Provide the (X, Y) coordinate of the cell's center where the given text is located.  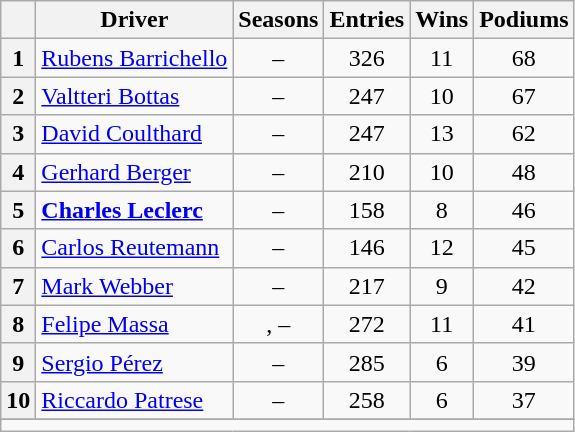
42 (524, 286)
3 (18, 134)
Entries (367, 20)
5 (18, 210)
Gerhard Berger (134, 172)
Riccardo Patrese (134, 400)
7 (18, 286)
272 (367, 324)
68 (524, 58)
Rubens Barrichello (134, 58)
62 (524, 134)
Podiums (524, 20)
4 (18, 172)
Mark Webber (134, 286)
326 (367, 58)
41 (524, 324)
1 (18, 58)
285 (367, 362)
158 (367, 210)
Valtteri Bottas (134, 96)
39 (524, 362)
2 (18, 96)
Carlos Reutemann (134, 248)
13 (442, 134)
Sergio Pérez (134, 362)
37 (524, 400)
, – (278, 324)
146 (367, 248)
258 (367, 400)
46 (524, 210)
12 (442, 248)
Wins (442, 20)
210 (367, 172)
Felipe Massa (134, 324)
Driver (134, 20)
45 (524, 248)
48 (524, 172)
David Coulthard (134, 134)
217 (367, 286)
Seasons (278, 20)
Charles Leclerc (134, 210)
67 (524, 96)
